Pinpoint the cell where the given text exists, returning its [X, Y] midpoint coordinate. 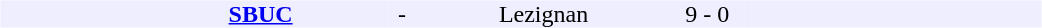
- [402, 14]
Lezignan [544, 14]
9 - 0 [707, 14]
SBUC [260, 14]
